For the text-containing cell, return its midpoint in (x, y) coordinate format. 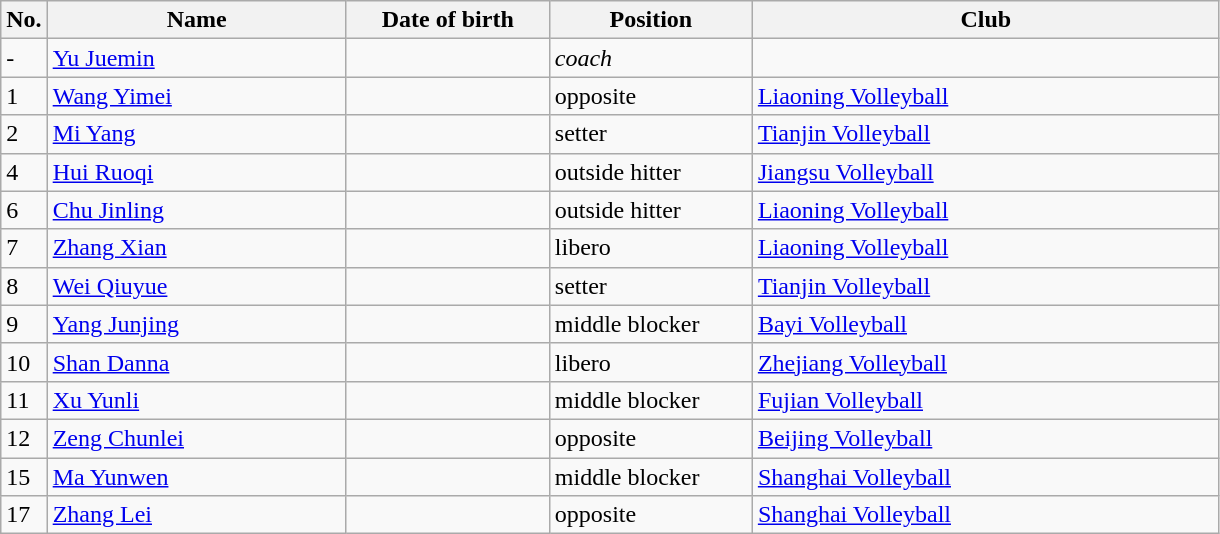
Date of birth (448, 20)
1 (24, 96)
Yang Junjing (196, 324)
Bayi Volleyball (986, 324)
- (24, 58)
Zhejiang Volleyball (986, 362)
Chu Jinling (196, 210)
Fujian Volleyball (986, 400)
2 (24, 134)
Yu Juemin (196, 58)
12 (24, 438)
Zhang Xian (196, 248)
Wei Qiuyue (196, 286)
Zhang Lei (196, 515)
8 (24, 286)
9 (24, 324)
7 (24, 248)
No. (24, 20)
Club (986, 20)
Mi Yang (196, 134)
Position (650, 20)
10 (24, 362)
Shan Danna (196, 362)
Xu Yunli (196, 400)
4 (24, 172)
Beijing Volleyball (986, 438)
Wang Yimei (196, 96)
Name (196, 20)
17 (24, 515)
Ma Yunwen (196, 477)
11 (24, 400)
6 (24, 210)
Jiangsu Volleyball (986, 172)
Hui Ruoqi (196, 172)
Zeng Chunlei (196, 438)
15 (24, 477)
coach (650, 58)
